Scan for the cell matching the given text and deliver its (x, y) coordinate at center. 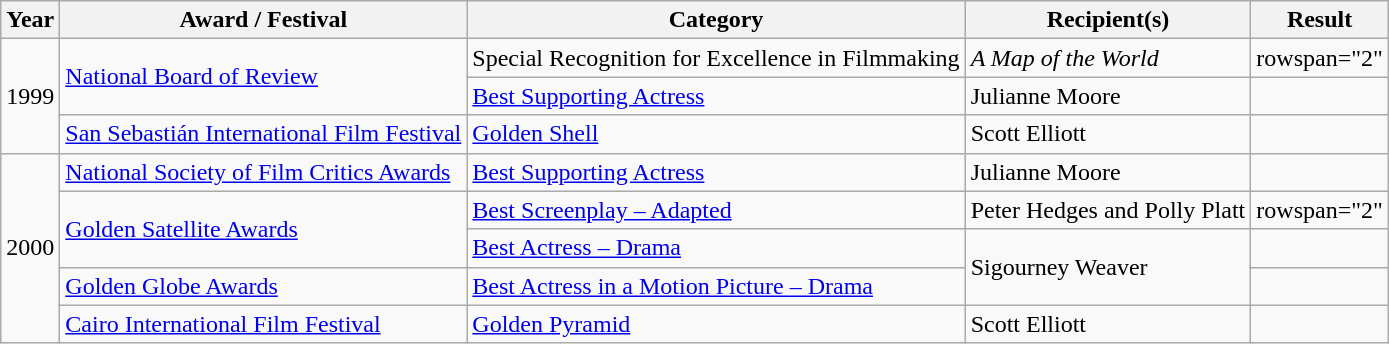
Sigourney Weaver (1108, 267)
Golden Globe Awards (264, 286)
1999 (30, 96)
San Sebastián International Film Festival (264, 134)
Best Actress – Drama (716, 248)
Result (1320, 20)
Peter Hedges and Polly Platt (1108, 210)
Golden Shell (716, 134)
2000 (30, 248)
Best Screenplay – Adapted (716, 210)
National Society of Film Critics Awards (264, 172)
Best Actress in a Motion Picture – Drama (716, 286)
Award / Festival (264, 20)
Recipient(s) (1108, 20)
Golden Pyramid (716, 324)
Year (30, 20)
Special Recognition for Excellence in Filmmaking (716, 58)
Cairo International Film Festival (264, 324)
National Board of Review (264, 77)
Golden Satellite Awards (264, 229)
A Map of the World (1108, 58)
Category (716, 20)
